Detect which cell encompasses the target text, then output its (X, Y) center coordinate. 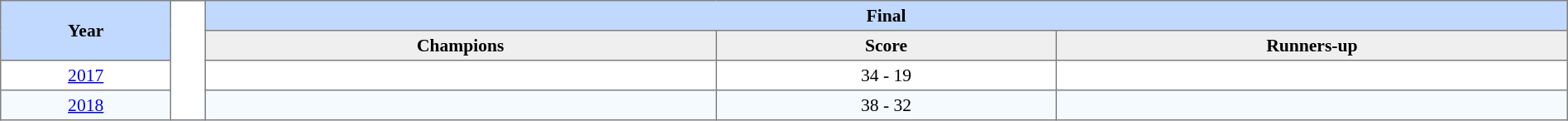
34 - 19 (887, 75)
Year (86, 31)
38 - 32 (887, 105)
Score (887, 46)
2017 (86, 75)
Runners-up (1312, 46)
Champions (461, 46)
Final (887, 16)
2018 (86, 105)
